Scan for the cell matching the given text and deliver its [x, y] coordinate at center. 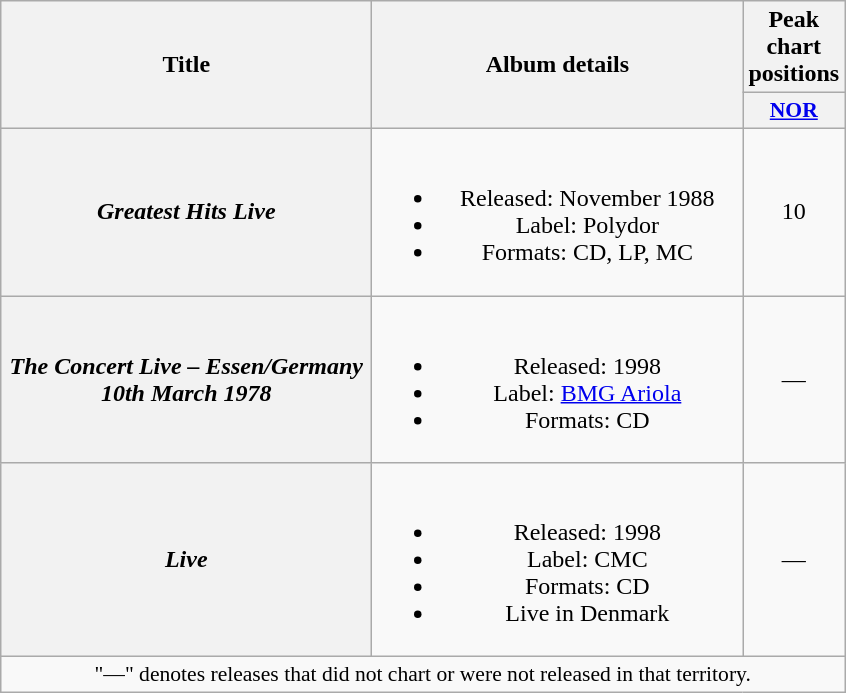
Peak chart positions [794, 47]
Title [186, 65]
10 [794, 212]
Released: November 1988Label: PolydorFormats: CD, LP, MC [558, 212]
NOR [794, 111]
Released: 1998Label: CMCFormats: CDLive in Denmark [558, 560]
Album details [558, 65]
Greatest Hits Live [186, 212]
"—" denotes releases that did not chart or were not released in that territory. [423, 675]
The Concert Live – Essen/Germany 10th March 1978 [186, 380]
Live [186, 560]
Released: 1998Label: BMG AriolaFormats: CD [558, 380]
